Detect which cell encompasses the target text, then output its (X, Y) center coordinate. 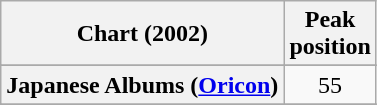
Chart (2002) (142, 34)
Japanese Albums (Oricon) (142, 85)
55 (330, 85)
Peakposition (330, 34)
